From the cell containing the given text, extract its center point as [x, y] coordinate. 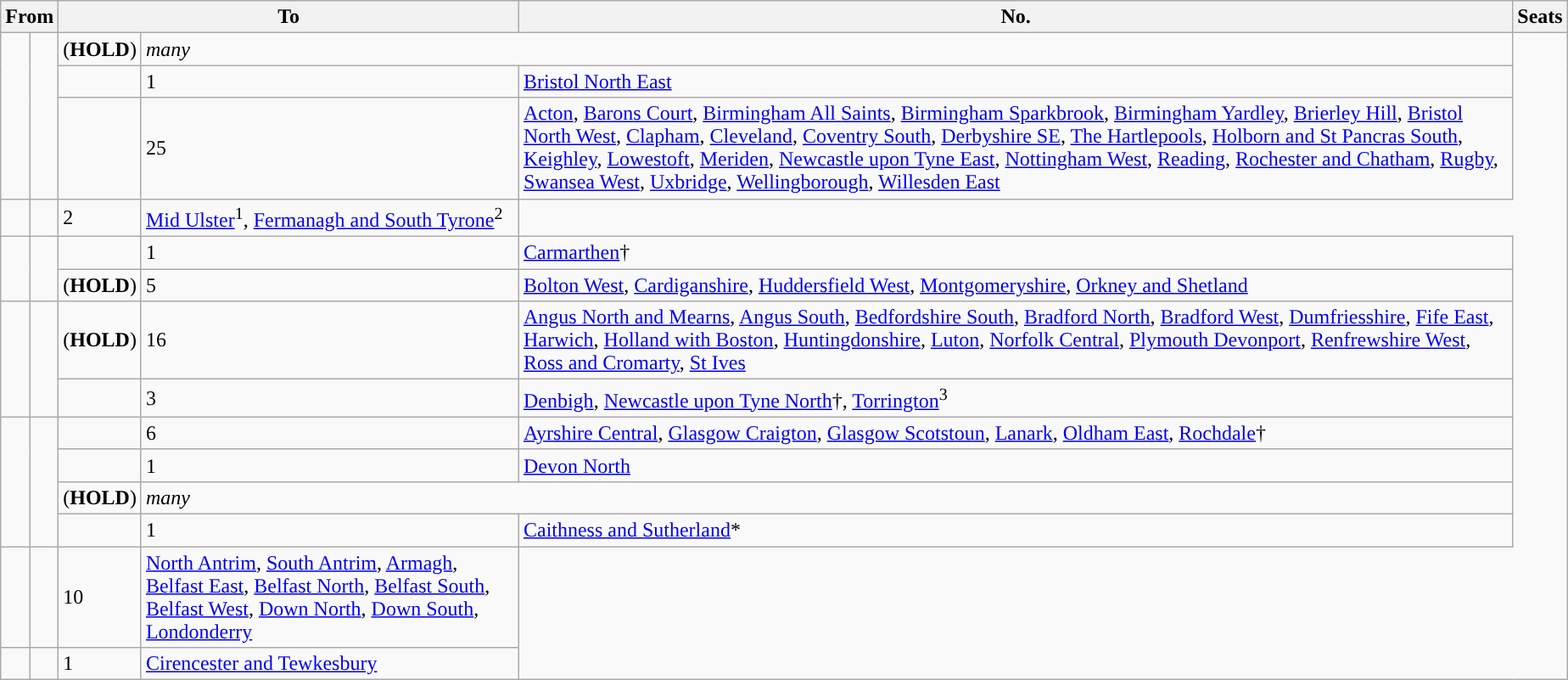
Seats [1540, 17]
Bristol North East [1015, 81]
Cirencester and Tewkesbury [329, 664]
2 [100, 217]
Caithness and Sutherland* [1015, 530]
North Antrim, South Antrim, Armagh, Belfast East, Belfast North, Belfast South, Belfast West, Down North, Down South, Londonderry [329, 598]
Mid Ulster1, Fermanagh and South Tyrone2 [329, 217]
No. [1015, 17]
From [30, 17]
10 [100, 598]
Denbigh, Newcastle upon Tyne North†, Torrington3 [1015, 399]
Carmarthen† [1015, 253]
Ayrshire Central, Glasgow Craigton, Glasgow Scotstoun, Lanark, Oldham East, Rochdale† [1015, 433]
25 [329, 148]
3 [329, 399]
Bolton West, Cardiganshire, Huddersfield West, Montgomeryshire, Orkney and Shetland [1015, 285]
To [288, 17]
6 [329, 433]
5 [329, 285]
Devon North [1015, 465]
16 [329, 340]
